Provide the [x, y] coordinate of the cell's center where the given text is located.  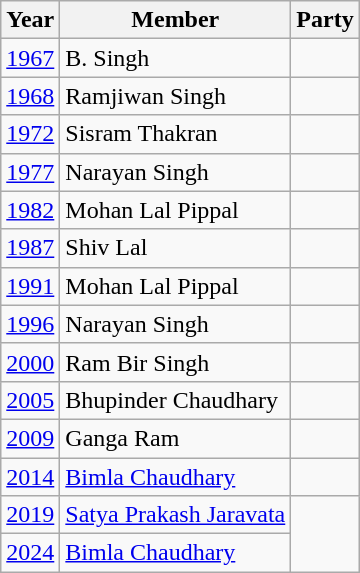
1987 [30, 248]
2005 [30, 400]
2009 [30, 438]
1968 [30, 96]
Shiv Lal [176, 248]
Bhupinder Chaudhary [176, 400]
Year [30, 20]
Ganga Ram [176, 438]
2024 [30, 553]
2000 [30, 362]
Ram Bir Singh [176, 362]
1982 [30, 210]
1977 [30, 172]
Ramjiwan Singh [176, 96]
2014 [30, 477]
1967 [30, 58]
Party [325, 20]
2019 [30, 515]
Sisram Thakran [176, 134]
Satya Prakash Jaravata [176, 515]
B. Singh [176, 58]
1991 [30, 286]
1996 [30, 324]
1972 [30, 134]
Member [176, 20]
